Find where the given text appears and provide that cell's center as (x, y) coordinate. 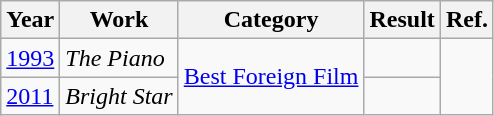
Bright Star (119, 96)
Category (271, 20)
Ref. (466, 20)
2011 (30, 96)
The Piano (119, 58)
Work (119, 20)
Best Foreign Film (271, 77)
Year (30, 20)
Result (402, 20)
1993 (30, 58)
